Provide the [x, y] coordinate of the cell's center where the given text is located.  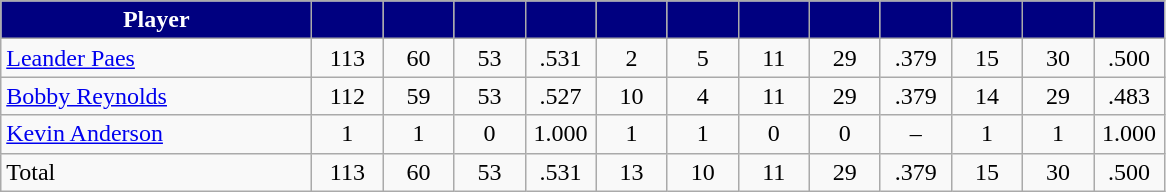
.527 [560, 96]
112 [348, 96]
5 [702, 58]
Total [156, 172]
Leander Paes [156, 58]
59 [418, 96]
– [916, 134]
.483 [1130, 96]
13 [632, 172]
4 [702, 96]
2 [632, 58]
Kevin Anderson [156, 134]
14 [986, 96]
Player [156, 20]
Bobby Reynolds [156, 96]
